Extract the [x, y] coordinate from the center of the cell holding the provided text.  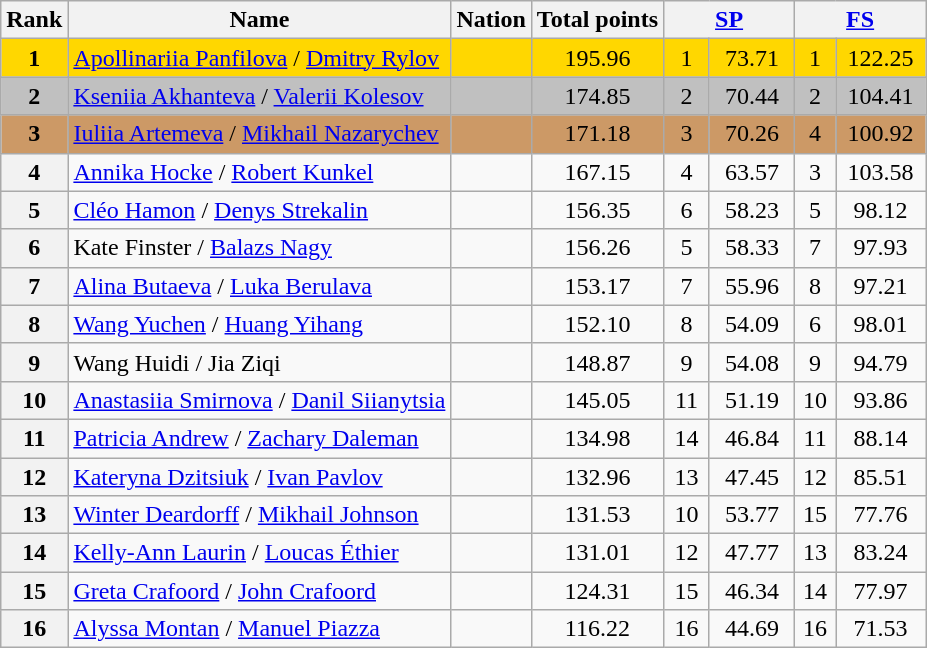
152.10 [597, 324]
Patricia Andrew / Zachary Daleman [260, 438]
174.85 [597, 96]
SP [730, 20]
Kelly-Ann Laurin / Loucas Éthier [260, 553]
46.34 [752, 591]
104.41 [881, 96]
156.35 [597, 210]
97.93 [881, 248]
Alina Butaeva / Luka Berulava [260, 286]
47.45 [752, 477]
Iuliia Artemeva / Mikhail Nazarychev [260, 134]
195.96 [597, 58]
Apollinariia Panfilova / Dmitry Rylov [260, 58]
63.57 [752, 172]
122.25 [881, 58]
103.58 [881, 172]
71.53 [881, 629]
Cléo Hamon / Denys Strekalin [260, 210]
FS [860, 20]
70.44 [752, 96]
Anastasiia Smirnova / Danil Siianytsia [260, 400]
53.77 [752, 515]
85.51 [881, 477]
Kate Finster / Balazs Nagy [260, 248]
46.84 [752, 438]
Alyssa Montan / Manuel Piazza [260, 629]
55.96 [752, 286]
Wang Huidi / Jia Ziqi [260, 362]
54.08 [752, 362]
Wang Yuchen / Huang Yihang [260, 324]
132.96 [597, 477]
148.87 [597, 362]
97.21 [881, 286]
Nation [491, 20]
171.18 [597, 134]
Name [260, 20]
58.33 [752, 248]
44.69 [752, 629]
156.26 [597, 248]
Greta Crafoord / John Crafoord [260, 591]
134.98 [597, 438]
77.97 [881, 591]
47.77 [752, 553]
145.05 [597, 400]
54.09 [752, 324]
153.17 [597, 286]
94.79 [881, 362]
131.53 [597, 515]
77.76 [881, 515]
100.92 [881, 134]
124.31 [597, 591]
83.24 [881, 553]
98.12 [881, 210]
70.26 [752, 134]
93.86 [881, 400]
131.01 [597, 553]
Kateryna Dzitsiuk / Ivan Pavlov [260, 477]
Annika Hocke / Robert Kunkel [260, 172]
Total points [597, 20]
167.15 [597, 172]
73.71 [752, 58]
51.19 [752, 400]
Kseniia Akhanteva / Valerii Kolesov [260, 96]
Winter Deardorff / Mikhail Johnson [260, 515]
88.14 [881, 438]
Rank [34, 20]
58.23 [752, 210]
98.01 [881, 324]
116.22 [597, 629]
